Pinpoint the cell where the given text exists, returning its [x, y] midpoint coordinate. 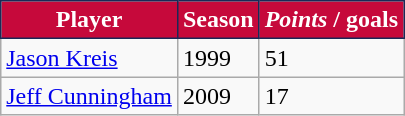
Jeff Cunningham [90, 96]
17 [331, 96]
Season [218, 20]
51 [331, 58]
2009 [218, 96]
Player [90, 20]
1999 [218, 58]
Points / goals [331, 20]
Jason Kreis [90, 58]
